Detect which cell encompasses the target text, then output its (X, Y) center coordinate. 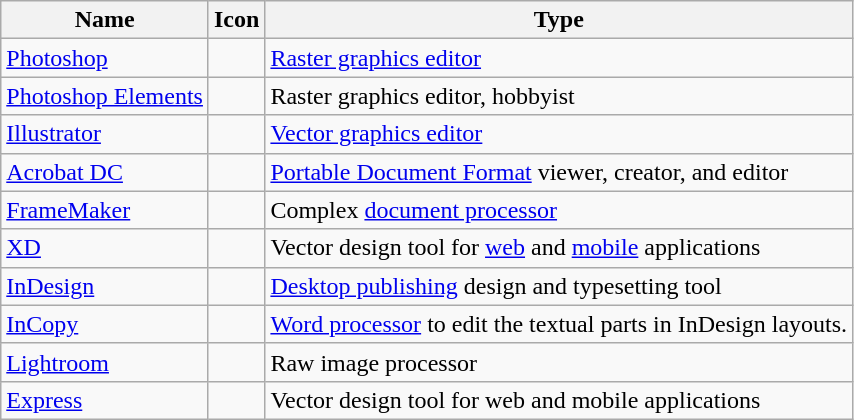
Lightroom (105, 362)
Desktop publishing design and typesetting tool (559, 286)
Raw image processor (559, 362)
Name (105, 20)
Type (559, 20)
Vector graphics editor (559, 134)
InCopy (105, 324)
InDesign (105, 286)
Raster graphics editor, hobbyist (559, 96)
Photoshop (105, 58)
Express (105, 400)
Raster graphics editor (559, 58)
Complex document processor (559, 210)
Illustrator (105, 134)
FrameMaker (105, 210)
Portable Document Format viewer, creator, and editor (559, 172)
Icon (236, 20)
Acrobat DC (105, 172)
Word processor to edit the textual parts in InDesign layouts. (559, 324)
Photoshop Elements (105, 96)
XD (105, 248)
